Return [X, Y] of the center of cell containing provided text 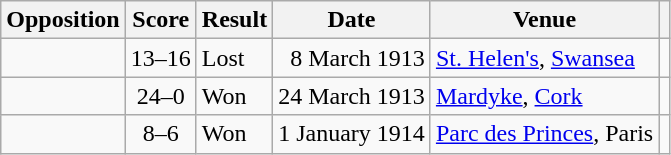
Date [352, 20]
Lost [234, 58]
Score [160, 20]
Mardyke, Cork [544, 96]
24–0 [160, 96]
Opposition [63, 20]
Venue [544, 20]
24 March 1913 [352, 96]
8 March 1913 [352, 58]
St. Helen's, Swansea [544, 58]
1 January 1914 [352, 134]
Result [234, 20]
8–6 [160, 134]
Parc des Princes, Paris [544, 134]
13–16 [160, 58]
